For the text-containing cell, return its midpoint in (x, y) coordinate format. 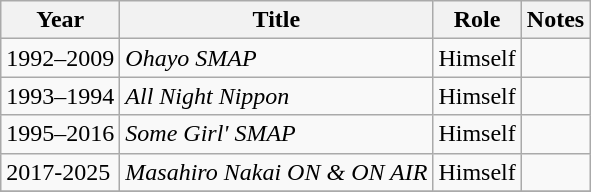
Masahiro Nakai ON & ON AIR (276, 172)
1995–2016 (60, 134)
2017-2025 (60, 172)
Year (60, 20)
1993–1994 (60, 96)
1992–2009 (60, 58)
Some Girl' SMAP (276, 134)
Notes (555, 20)
Role (477, 20)
Ohayo SMAP (276, 58)
All Night Nippon (276, 96)
Title (276, 20)
